For the text-containing cell, return its midpoint in (X, Y) coordinate format. 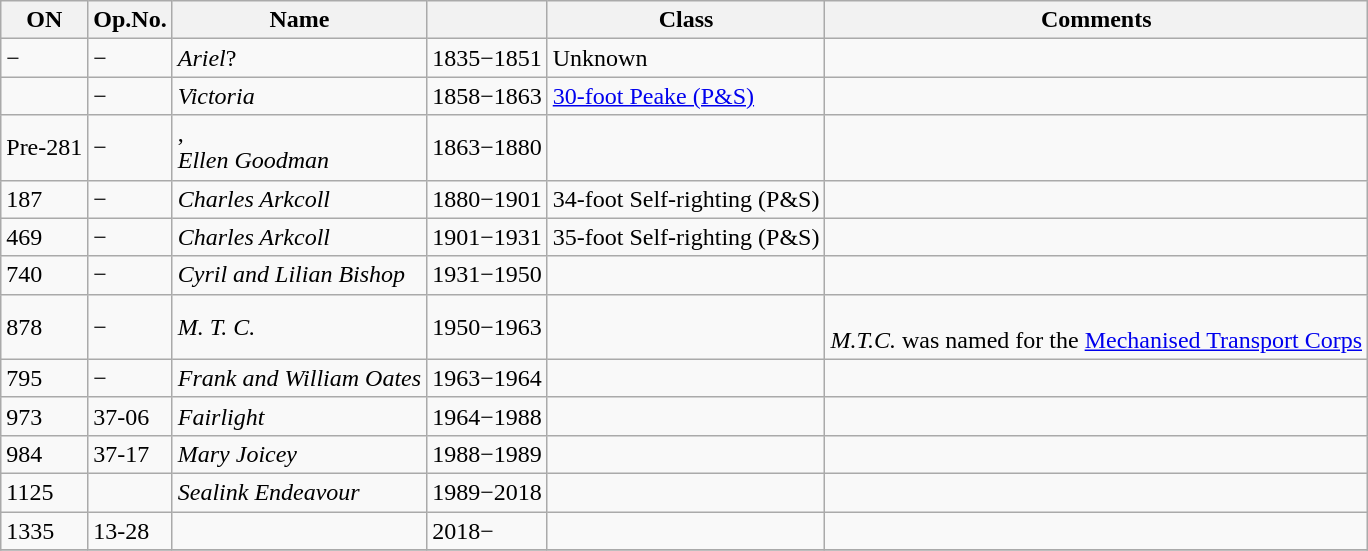
1989−2018 (488, 492)
Mary Joicey (299, 454)
Sealink Endeavour (299, 492)
37-17 (130, 454)
1335 (44, 531)
Comments (1096, 20)
Victoria (299, 96)
1988−1989 (488, 454)
M. T. C. (299, 326)
34-foot Self-righting (P&S) (686, 199)
1835−1851 (488, 58)
,Ellen Goodman (299, 148)
1901−1931 (488, 237)
795 (44, 378)
30-foot Peake (P&S) (686, 96)
187 (44, 199)
35-foot Self-righting (P&S) (686, 237)
1858−1863 (488, 96)
740 (44, 275)
Name (299, 20)
1964−1988 (488, 416)
1863−1880 (488, 148)
973 (44, 416)
Ariel? (299, 58)
1931−1950 (488, 275)
Class (686, 20)
469 (44, 237)
ON (44, 20)
2018− (488, 531)
Op.No. (130, 20)
1963−1964 (488, 378)
1125 (44, 492)
Cyril and Lilian Bishop (299, 275)
1880−1901 (488, 199)
Frank and William Oates (299, 378)
13-28 (130, 531)
984 (44, 454)
Fairlight (299, 416)
Pre-281 (44, 148)
878 (44, 326)
1950−1963 (488, 326)
M.T.C. was named for the Mechanised Transport Corps (1096, 326)
Unknown (686, 58)
37-06 (130, 416)
